Scan for the cell matching the given text and deliver its (X, Y) coordinate at center. 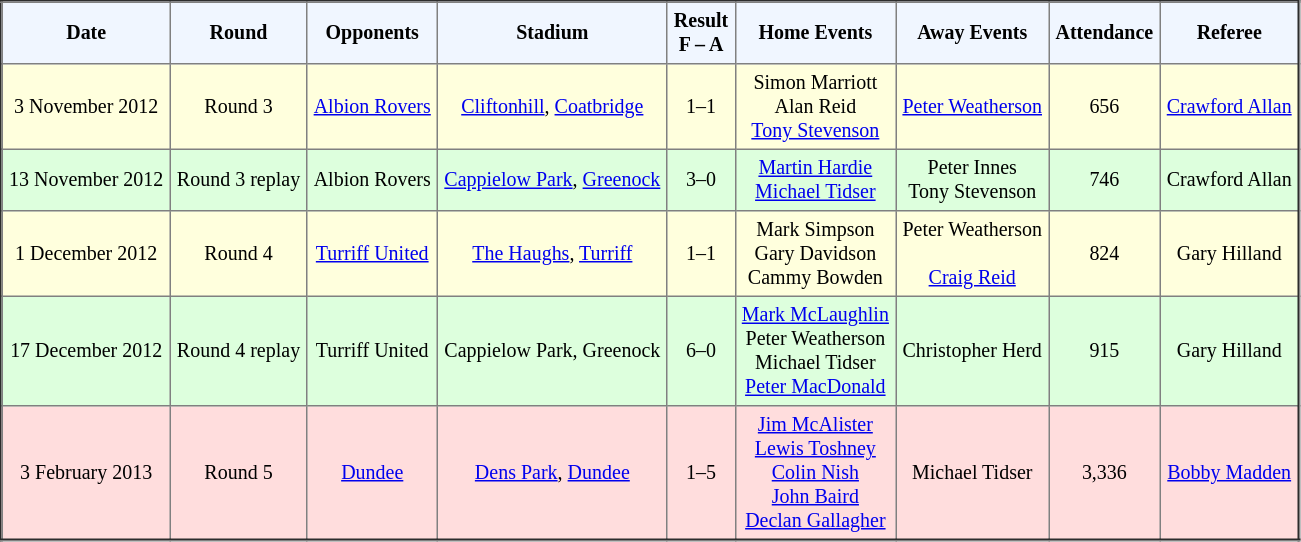
Christopher Herd (972, 351)
Mark McLaughlin Peter Weatherson Michael Tidser Peter MacDonald (816, 351)
824 (1104, 254)
656 (1104, 107)
Michael Tidser (972, 473)
Martin Hardie Michael Tidser (816, 180)
Cliftonhill, Coatbridge (553, 107)
Round 4 replay (238, 351)
Round 4 (238, 254)
Jim McAlister Lewis Toshney Colin Nish John Baird Declan Gallagher (816, 473)
6–0 (701, 351)
Dens Park, Dundee (553, 473)
17 December 2012 (86, 351)
1–5 (701, 473)
Attendance (1104, 33)
Bobby Madden (1230, 473)
Peter Weatherson (972, 107)
Round 3 replay (238, 180)
Simon Marriott Alan Reid Tony Stevenson (816, 107)
3 February 2013 (86, 473)
Round 3 (238, 107)
3–0 (701, 180)
746 (1104, 180)
Mark Simpson Gary Davidson Cammy Bowden (816, 254)
3,336 (1104, 473)
1 December 2012 (86, 254)
Opponents (372, 33)
Peter Innes Tony Stevenson (972, 180)
3 November 2012 (86, 107)
Peter Weatherson Craig Reid (972, 254)
Dundee (372, 473)
Stadium (553, 33)
The Haughs, Turriff (553, 254)
Round (238, 33)
13 November 2012 (86, 180)
Away Events (972, 33)
915 (1104, 351)
Date (86, 33)
Round 5 (238, 473)
Referee (1230, 33)
Home Events (816, 33)
Result F – A (701, 33)
